For the text-containing cell, return its midpoint in (x, y) coordinate format. 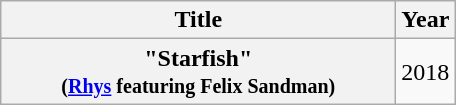
Title (198, 20)
"Starfish" (Rhys featuring Felix Sandman) (198, 72)
Year (426, 20)
2018 (426, 72)
